Locate the cell with the specified text and output its [X, Y] center coordinate. 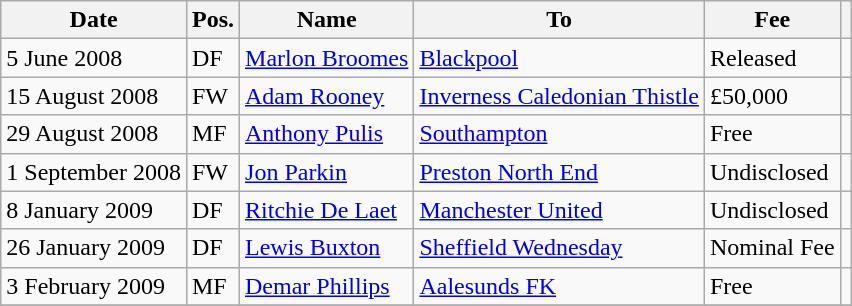
To [560, 20]
Sheffield Wednesday [560, 248]
Anthony Pulis [327, 134]
Marlon Broomes [327, 58]
Pos. [212, 20]
8 January 2009 [94, 210]
Jon Parkin [327, 172]
Nominal Fee [772, 248]
Inverness Caledonian Thistle [560, 96]
3 February 2009 [94, 286]
Date [94, 20]
Fee [772, 20]
Preston North End [560, 172]
Aalesunds FK [560, 286]
5 June 2008 [94, 58]
26 January 2009 [94, 248]
£50,000 [772, 96]
Blackpool [560, 58]
15 August 2008 [94, 96]
Ritchie De Laet [327, 210]
1 September 2008 [94, 172]
Released [772, 58]
Lewis Buxton [327, 248]
Name [327, 20]
Demar Phillips [327, 286]
Manchester United [560, 210]
Southampton [560, 134]
Adam Rooney [327, 96]
29 August 2008 [94, 134]
